Return [X, Y] of the center of cell containing provided text 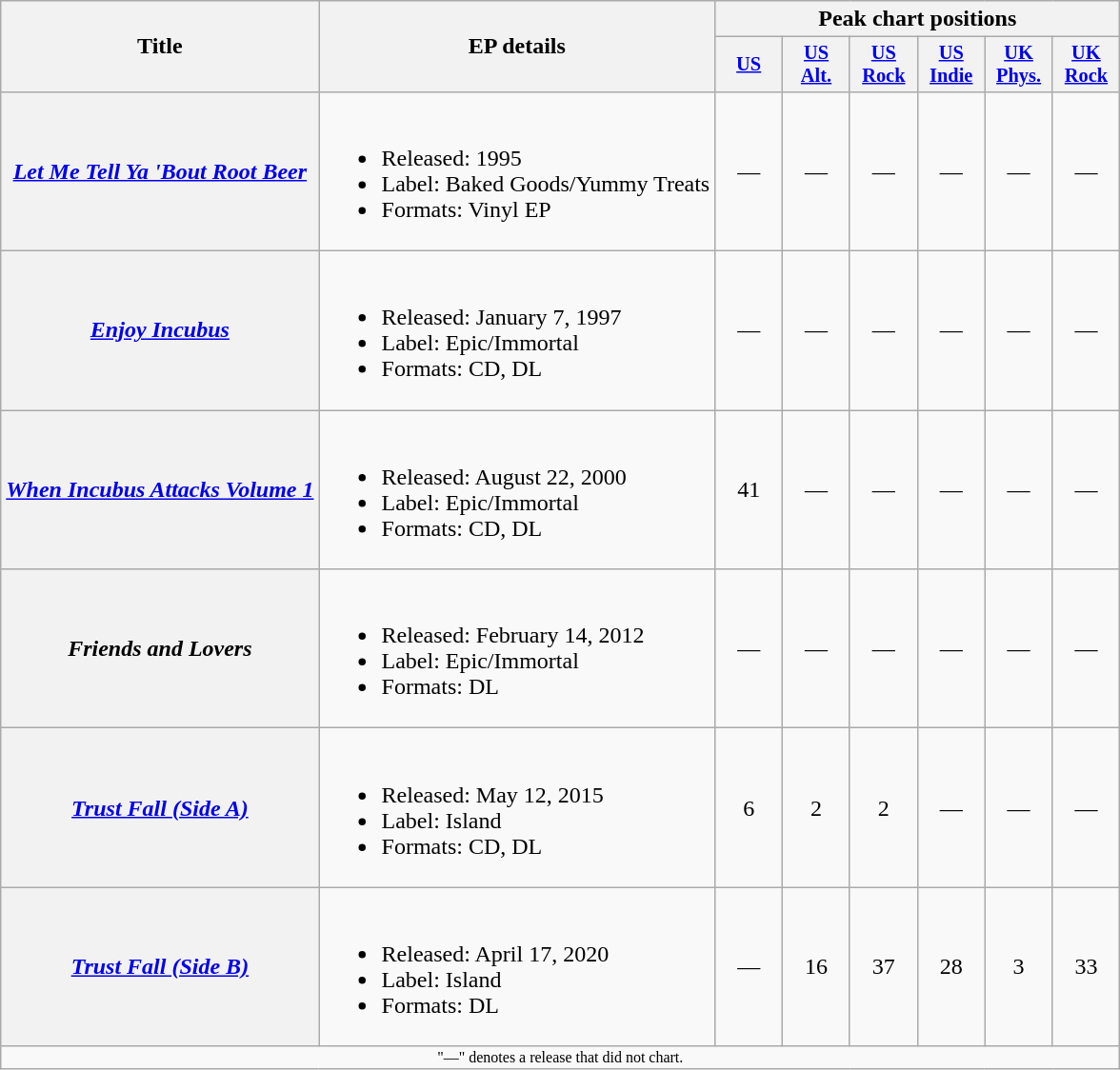
When Incubus Attacks Volume 1 [160, 489]
Released: May 12, 2015Label: IslandFormats: CD, DL [517, 807]
Enjoy Incubus [160, 331]
6 [749, 807]
US [749, 65]
USAlt. [817, 65]
3 [1019, 967]
Released: 1995Label: Baked Goods/Yummy TreatsFormats: Vinyl EP [517, 171]
USIndie [950, 65]
Title [160, 47]
USRock [884, 65]
UKRock [1086, 65]
Released: January 7, 1997Label: Epic/ImmortalFormats: CD, DL [517, 331]
28 [950, 967]
33 [1086, 967]
"—" denotes a release that did not chart. [560, 1058]
Peak chart positions [918, 19]
Released: February 14, 2012Label: Epic/ImmortalFormats: DL [517, 649]
EP details [517, 47]
Released: April 17, 2020Label: IslandFormats: DL [517, 967]
37 [884, 967]
41 [749, 489]
Let Me Tell Ya 'Bout Root Beer [160, 171]
Trust Fall (Side B) [160, 967]
Friends and Lovers [160, 649]
Trust Fall (Side A) [160, 807]
UKPhys. [1019, 65]
Released: August 22, 2000Label: Epic/ImmortalFormats: CD, DL [517, 489]
16 [817, 967]
